Extract the (x, y) coordinate from the center of the cell holding the provided text.  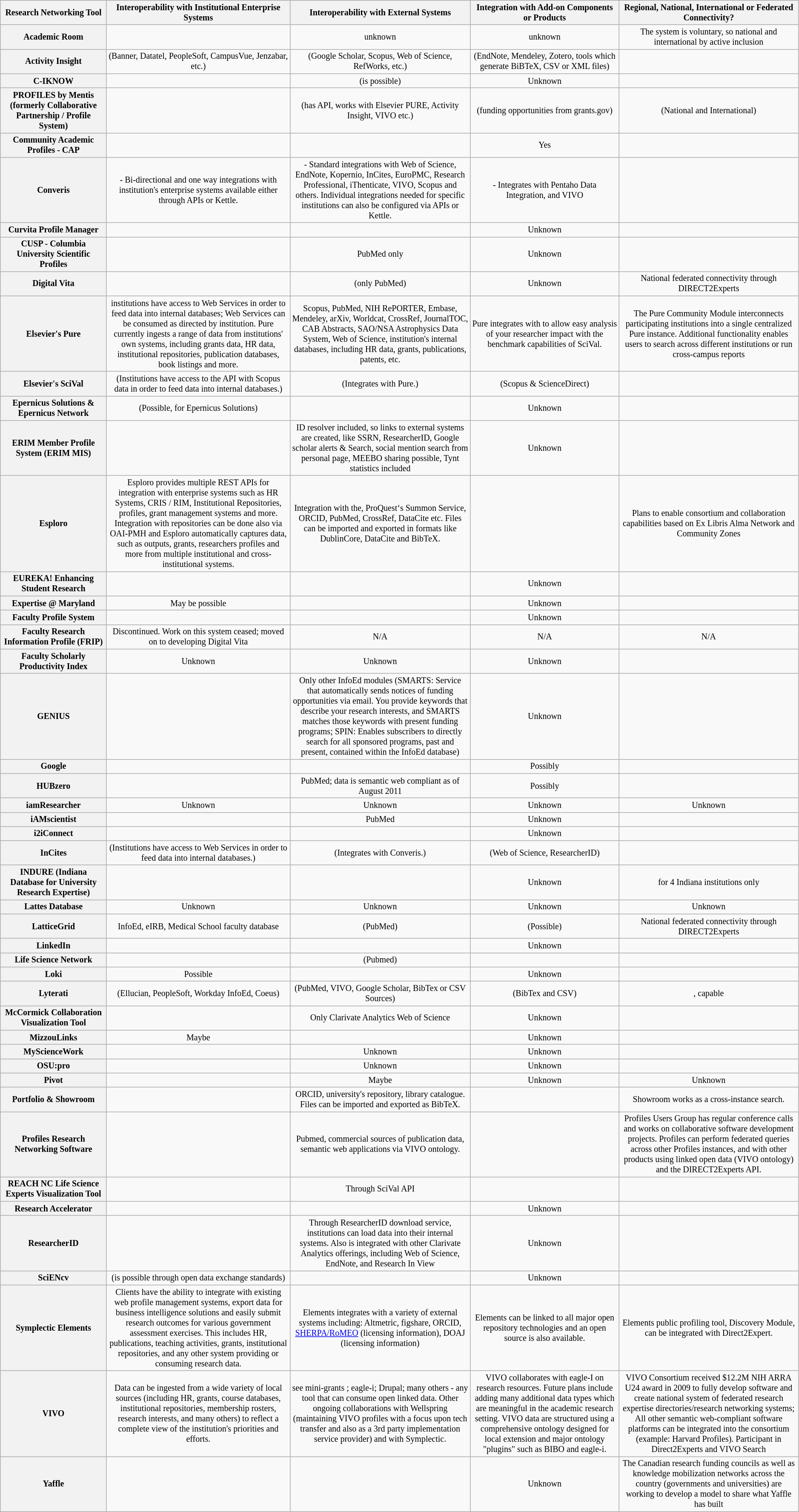
(Institutions have access to Web Services in order to feed data into internal databases.) (198, 853)
GENIUS (54, 716)
Symplectic Elements (54, 1328)
Pivot (54, 1080)
Curvita Profile Manager (54, 230)
(Banner, Datatel, PeopleSoft, CampusVue, Jenzabar, etc.) (198, 61)
(Possible) (545, 926)
Research Accelerator (54, 1209)
Possible (198, 974)
Elements can be linked to all major open repository technologies and an open source is also available. (545, 1328)
(is possible) (380, 81)
Profiles Research Networking Software (54, 1144)
ResearcherID (54, 1243)
Elements public profiling tool, Discovery Module, can be integrated with Direct2Expert. (708, 1328)
May be possible (198, 604)
Regional, National, International or Federated Connectivity? (708, 13)
Google (54, 766)
, capable (708, 994)
PubMed; data is semantic web compliant as of August 2011 (380, 786)
Through SciVal API (380, 1189)
Portfolio & Showroom (54, 1099)
EUREKA! Enhancing Student Research (54, 584)
Research Networking Tool (54, 13)
Converis (54, 190)
Lattes Database (54, 907)
Integration with Add-on Components or Products (545, 13)
Elsevier's SciVal (54, 384)
Discontinued. Work on this system ceased; moved on to developing Digital Vita (198, 637)
(National and International) (708, 111)
(PubMed) (380, 926)
Yes (545, 145)
MizzouLinks (54, 1037)
Digital Vita (54, 283)
PROFILES by Mentis (formerly Collaborative Partnership / Profile System) (54, 111)
(Ellucian, PeopleSoft, Workday InfoEd, Coeus) (198, 994)
Lyterati (54, 994)
(PubMed, VIVO, Google Scholar, BibTex or CSV Sources) (380, 994)
Activity Insight (54, 61)
ORCID, university's repository, library catalogue. Files can be imported and exported as BibTeX. (380, 1099)
Pubmed, commercial sources of publication data, semantic web applications via VIVO ontology. (380, 1144)
iamResearcher (54, 805)
Only Clarivate Analytics Web of Science (380, 1018)
iAMscientist (54, 819)
LinkedIn (54, 946)
PubMed (380, 819)
INDURE (Indiana Database for University Research Expertise) (54, 883)
Plans to enable consortium and collaboration capabilities based on Ex Libris Alma Network and Community Zones (708, 524)
MyScienceWork (54, 1051)
(BibTex and CSV) (545, 994)
Faculty Profile System (54, 617)
Yaffle (54, 1484)
(Integrates with Converis.) (380, 853)
C-IKNOW (54, 81)
SciENcv (54, 1278)
HUBzero (54, 786)
InCites (54, 853)
(has API, works with Elsevier PURE, Activity Insight, VIVO etc.) (380, 111)
InfoEd, eIRB, Medical School faculty database (198, 926)
for 4 Indiana institutions only (708, 883)
OSU:pro (54, 1066)
- Integrates with Pentaho Data Integration, and VIVO (545, 190)
REACH NC Life Science Experts Visualization Tool (54, 1189)
Elsevier's Pure (54, 334)
McCormick Collaboration Visualization Tool (54, 1018)
Loki (54, 974)
(Institutions have access to the API with Scopus data in order to feed data into internal databases.) (198, 384)
(is possible through open data exchange standards) (198, 1278)
(Scopus & ScienceDirect) (545, 384)
Life Science Network (54, 960)
(Web of Science, ResearcherID) (545, 853)
- Bi-directional and one way integrations with institution's enterprise systems available either through APIs or Kettle. (198, 190)
Faculty Scholarly Productivity Index (54, 661)
ERIM Member Profile System (ERIM MIS) (54, 448)
Academic Room (54, 37)
Interoperability with Institutional Enterprise Systems (198, 13)
Interoperability with External Systems (380, 13)
Epernicus Solutions & Epernicus Network (54, 409)
i2iConnect (54, 833)
Community Academic Profiles - CAP (54, 145)
(only PubMed) (380, 283)
Pure integrates with to allow easy analysis of your researcher impact with the benchmark capabilities of SciVal. (545, 334)
(Google Scholar, Scopus, Web of Science, RefWorks, etc.) (380, 61)
(Integrates with Pure.) (380, 384)
Showroom works as a cross-instance search. (708, 1099)
Expertise @ Maryland (54, 604)
(funding opportunities from grants.gov) (545, 111)
CUSP - Columbia University Scientific Profiles (54, 255)
Esploro (54, 524)
The system is voluntary, so national and international by active inclusion (708, 37)
(EndNote, Mendeley, Zotero, tools which generate BiBTeX, CSV or XML files) (545, 61)
(Possible, for Epernicus Solutions) (198, 409)
(Pubmed) (380, 960)
PubMed only (380, 255)
Faculty Research Information Profile (FRIP) (54, 637)
LatticeGrid (54, 926)
VIVO (54, 1414)
